Output the (x, y) coordinate of the center of the cell containing the given text.  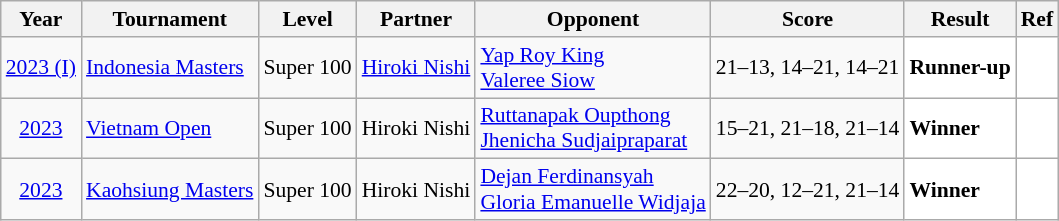
Score (808, 19)
21–13, 14–21, 14–21 (808, 68)
Level (307, 19)
Kaohsiung Masters (170, 190)
15–21, 21–18, 21–14 (808, 128)
Partner (416, 19)
Dejan Ferdinansyah Gloria Emanuelle Widjaja (592, 190)
Runner-up (960, 68)
Opponent (592, 19)
Result (960, 19)
2023 (I) (41, 68)
Yap Roy King Valeree Siow (592, 68)
Year (41, 19)
Vietnam Open (170, 128)
22–20, 12–21, 21–14 (808, 190)
Indonesia Masters (170, 68)
Ruttanapak Oupthong Jhenicha Sudjaipraparat (592, 128)
Ref (1037, 19)
Tournament (170, 19)
